For the text-containing cell, return its midpoint in (x, y) coordinate format. 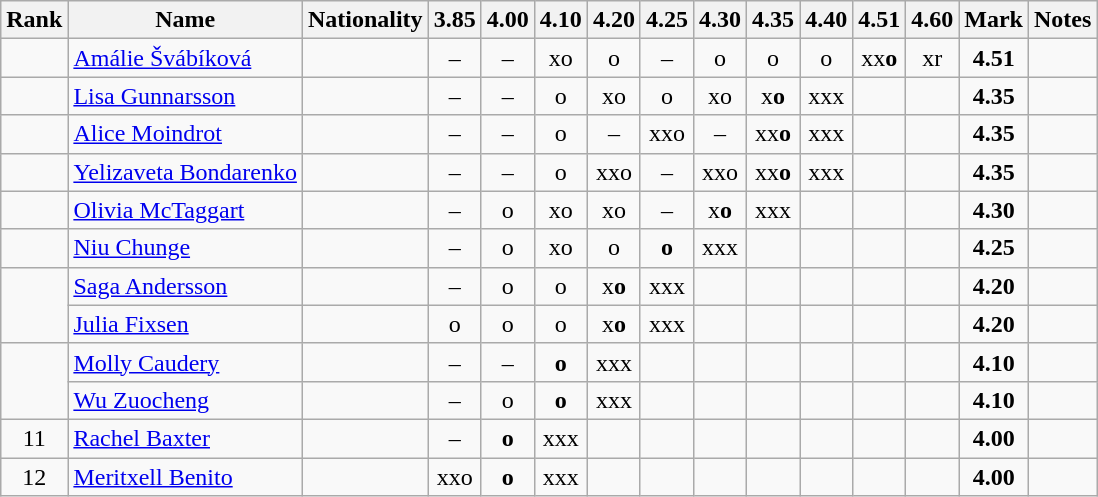
4.60 (932, 20)
Notes (1063, 20)
4.40 (826, 20)
Nationality (365, 20)
Yelizaveta Bondarenko (186, 172)
Rank (34, 20)
Name (186, 20)
Rachel Baxter (186, 438)
Wu Zuocheng (186, 400)
Alice Moindrot (186, 134)
11 (34, 438)
3.85 (454, 20)
12 (34, 477)
Julia Fixsen (186, 324)
Amálie Švábíková (186, 58)
Lisa Gunnarsson (186, 96)
Saga Andersson (186, 286)
Olivia McTaggart (186, 210)
Mark (994, 20)
Meritxell Benito (186, 477)
Molly Caudery (186, 362)
Niu Chunge (186, 248)
xr (932, 58)
